Extract the (X, Y) coordinate from the center of the cell holding the provided text.  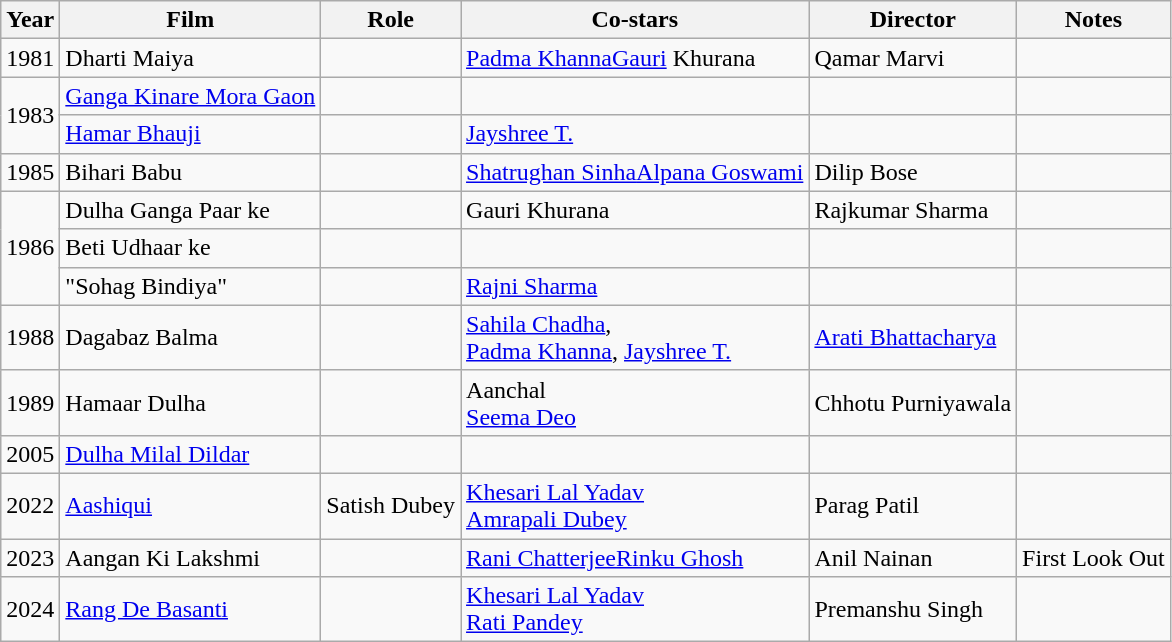
AanchalSeema Deo (635, 402)
Qamar Marvi (913, 58)
Role (391, 20)
Khesari Lal YadavAmrapali Dubey (635, 506)
Satish Dubey (391, 506)
Chhotu Purniyawala (913, 402)
1981 (30, 58)
Rani ChatterjeeRinku Ghosh (635, 557)
Rajni Sharma (635, 286)
Hamar Bhauji (190, 134)
2022 (30, 506)
Rang De Basanti (190, 610)
Co-stars (635, 20)
1989 (30, 402)
Dharti Maiya (190, 58)
First Look Out (1094, 557)
1988 (30, 338)
Shatrughan SinhaAlpana Goswami (635, 172)
Film (190, 20)
Parag Patil (913, 506)
Dagabaz Balma (190, 338)
Sahila Chadha,Padma Khanna, Jayshree T. (635, 338)
Beti Udhaar ke (190, 248)
"Sohag Bindiya" (190, 286)
Gauri Khurana (635, 210)
Year (30, 20)
Dilip Bose (913, 172)
Khesari Lal YadavRati Pandey (635, 610)
Notes (1094, 20)
Rajkumar Sharma (913, 210)
Dulha Milal Dildar (190, 454)
1986 (30, 248)
Director (913, 20)
Dulha Ganga Paar ke (190, 210)
1985 (30, 172)
Hamaar Dulha (190, 402)
Aashiqui (190, 506)
Bihari Babu (190, 172)
1983 (30, 115)
Anil Nainan (913, 557)
Ganga Kinare Mora Gaon (190, 96)
2024 (30, 610)
Arati Bhattacharya (913, 338)
Padma KhannaGauri Khurana (635, 58)
2005 (30, 454)
2023 (30, 557)
Premanshu Singh (913, 610)
Aangan Ki Lakshmi (190, 557)
Jayshree T. (635, 134)
